Capture the cell that displays the provided text and extract its (X, Y) central coordinate. 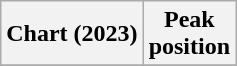
Chart (2023) (72, 34)
Peak position (189, 34)
